Detect which cell encompasses the target text, then output its (X, Y) center coordinate. 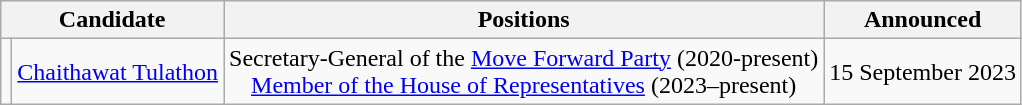
Positions (524, 20)
Chaithawat Tulathon (118, 72)
Candidate (112, 20)
15 September 2023 (923, 72)
Secretary-General of the Move Forward Party (2020-present)Member of the House of Representatives (2023–present) (524, 72)
Announced (923, 20)
